Scan for the cell matching the given text and deliver its [x, y] coordinate at center. 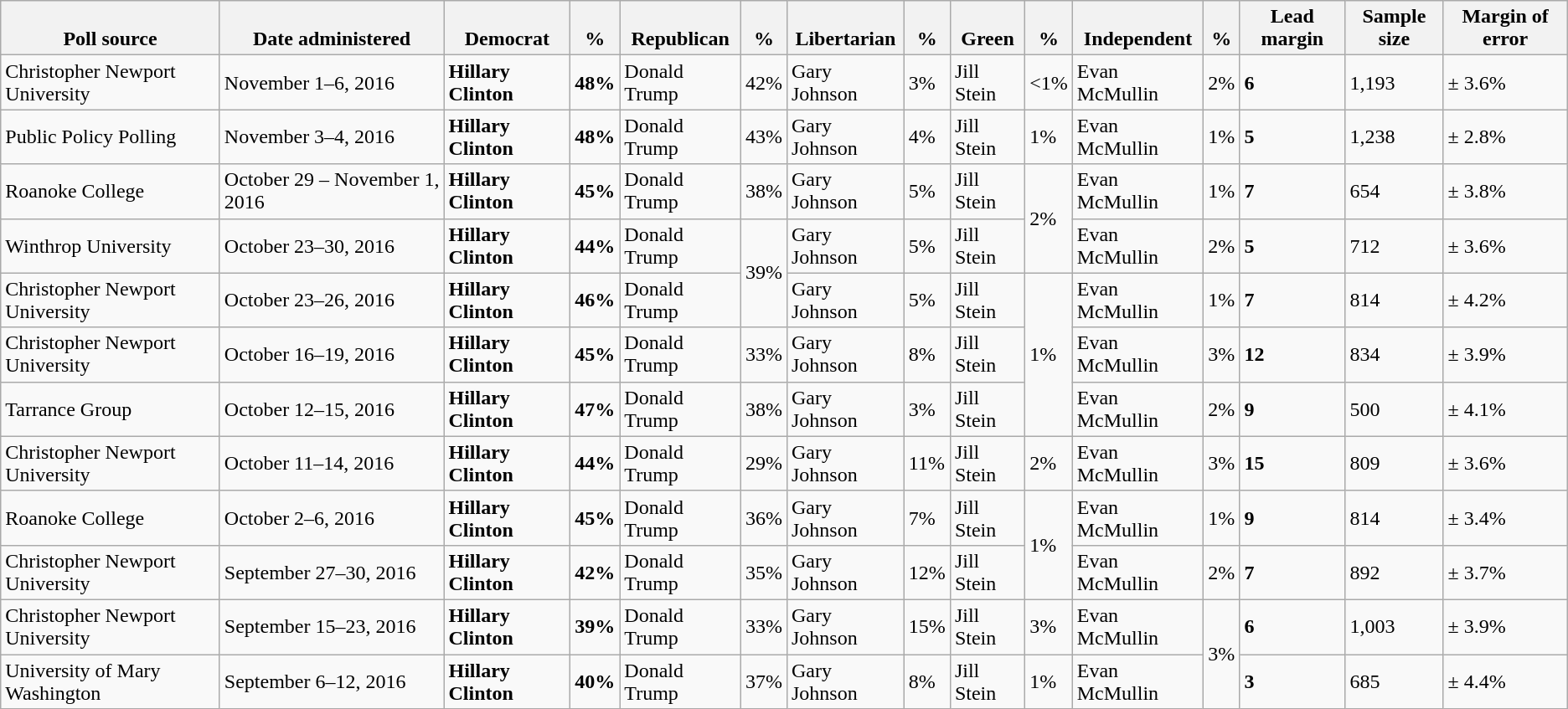
<1% [1049, 82]
12% [926, 573]
± 4.2% [1505, 300]
October 23–30, 2016 [332, 246]
36% [764, 517]
± 3.7% [1505, 573]
Sample size [1394, 28]
October 12–15, 2016 [332, 408]
37% [764, 681]
Democrat [508, 28]
September 15–23, 2016 [332, 626]
± 2.8% [1505, 137]
November 1–6, 2016 [332, 82]
Independent [1137, 28]
11% [926, 464]
Public Policy Polling [111, 137]
15% [926, 626]
1,238 [1394, 137]
29% [764, 464]
3 [1292, 681]
October 16–19, 2016 [332, 355]
Lead margin [1292, 28]
Tarrance Group [111, 408]
40% [595, 681]
± 4.4% [1505, 681]
12 [1292, 355]
± 4.1% [1505, 408]
15 [1292, 464]
685 [1394, 681]
University of Mary Washington [111, 681]
834 [1394, 355]
Poll source [111, 28]
1,003 [1394, 626]
35% [764, 573]
Libertarian [845, 28]
Winthrop University [111, 246]
43% [764, 137]
November 3–4, 2016 [332, 137]
± 3.8% [1505, 191]
4% [926, 137]
47% [595, 408]
October 11–14, 2016 [332, 464]
Republican [680, 28]
Margin of error [1505, 28]
654 [1394, 191]
October 2–6, 2016 [332, 517]
500 [1394, 408]
September 27–30, 2016 [332, 573]
892 [1394, 573]
October 23–26, 2016 [332, 300]
Green [987, 28]
7% [926, 517]
809 [1394, 464]
± 3.4% [1505, 517]
September 6–12, 2016 [332, 681]
October 29 – November 1, 2016 [332, 191]
46% [595, 300]
Date administered [332, 28]
712 [1394, 246]
1,193 [1394, 82]
